Scan for the cell matching the given text and deliver its [X, Y] coordinate at center. 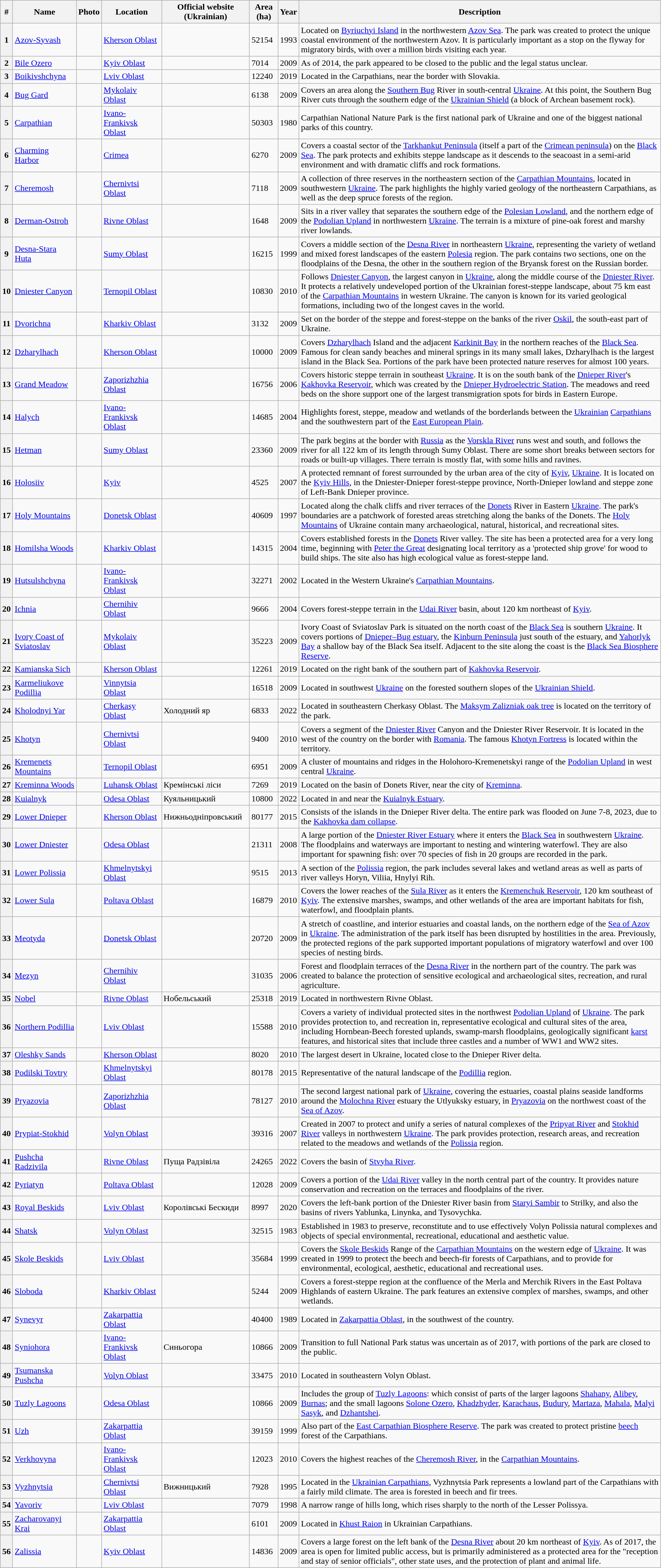
14836 [264, 1551]
The largest desert in Ukraine, located close to the Dnieper River delta. [480, 1054]
10000 [264, 352]
1998 [289, 1505]
A cluster of mountains and ridges in the Holohoro-Kremenetskyi range of the Podolian Upland in west central Ukraine. [480, 766]
Photo [89, 12]
24 [6, 711]
5 [6, 123]
Located in Khust Raion in Ukrainian Carpathians. [480, 1523]
Located in the Western Ukraine's Carpathian Mountains. [480, 581]
16 [6, 483]
Syniohora [45, 1347]
25 [6, 739]
53 [6, 1487]
Also part of the East Carpathian Biosphere Reserve. The park was created to protect pristine beech forest of the Carpathians. [480, 1431]
Covers the basin of Stvyha River. [480, 1161]
9400 [264, 739]
12261 [264, 669]
Prypiat-Stokhid [45, 1133]
18 [6, 548]
10 [6, 291]
Uzh [45, 1431]
20720 [264, 938]
Нобельський [206, 999]
2 [6, 63]
24265 [264, 1161]
5244 [264, 1292]
Grand Meadow [45, 385]
Кремінські ліси [206, 785]
1648 [264, 221]
54 [6, 1505]
26 [6, 766]
Shatsk [45, 1230]
32515 [264, 1230]
Consists of the islands in the Dnieper River delta. The entire park was flooded on June 7-8, 2023, due to the Kakhovka dam collapse. [480, 817]
Lower Sula [45, 901]
Desna-Stara Huta [45, 253]
Kamianska Sich [45, 669]
Kreminna Woods [45, 785]
78127 [264, 1101]
Kholodnyi Yar [45, 711]
8 [6, 221]
6833 [264, 711]
Crimea [132, 155]
6951 [264, 766]
Lower Polissia [45, 873]
Tsumanska Pushcha [45, 1375]
10830 [264, 291]
6270 [264, 155]
49 [6, 1375]
4 [6, 95]
1993 [289, 40]
Representative of the natural landscape of the Podillia region. [480, 1073]
Year [289, 12]
Royal Beskids [45, 1208]
A narrow range of hills long, which rises sharply to the north of the Lesser Polissya. [480, 1505]
10800 [264, 799]
31 [6, 873]
Located in northwestern Rivne Oblast. [480, 999]
1980 [289, 123]
38 [6, 1073]
Hutsulshchyna [45, 581]
Halych [45, 417]
43 [6, 1208]
Holosiiv [45, 483]
7079 [264, 1505]
Covers the highest reaches of the Cheremosh River, in the Carpathian Mountains. [480, 1459]
12023 [264, 1459]
14685 [264, 417]
Куяльницький [206, 799]
Located in southwest Ukraine on the forested southern slopes of the Ukrainian Shield. [480, 687]
Located in and near the Kuialnyk Estuary. [480, 799]
Пуща Радзівіла [206, 1161]
45 [6, 1259]
16879 [264, 901]
27 [6, 785]
Karmeliukove Podillia [45, 687]
Dvorichna [45, 323]
As of 2014, the park appeared to be closed to the public and the legal status unclear. [480, 63]
Nobel [45, 999]
12 [6, 352]
Холодний яр [206, 711]
Derman-Ostroh [45, 221]
Ichnia [45, 608]
Kremenets Mountains [45, 766]
28 [6, 799]
Yavoriv [45, 1505]
Vyzhnytsia [45, 1487]
31035 [264, 976]
Area (ha) [264, 12]
55 [6, 1523]
Description [480, 12]
Pyriatyn [45, 1184]
52154 [264, 40]
Hetman [45, 450]
40 [6, 1133]
# [6, 12]
Carpathian [45, 123]
42 [6, 1184]
Holy Mountains [45, 515]
1983 [289, 1230]
Bile Ozero [45, 63]
32 [6, 901]
16756 [264, 385]
Boikivshchyna [45, 76]
40400 [264, 1319]
Dniester Canyon [45, 291]
Set on the border of the steppe and forest-steppe on the banks of the river Oskil, the south-east part of Ukraine. [480, 323]
32271 [264, 581]
9515 [264, 873]
39316 [264, 1133]
Ivory Coast of Sviatoslav [45, 641]
Pushcha Radzivila [45, 1161]
1995 [289, 1487]
1 [6, 40]
21 [6, 641]
Located on the right bank of the southern part of Kakhovka Reservoir. [480, 669]
36 [6, 1026]
Podilski Tovtry [45, 1073]
51 [6, 1431]
25318 [264, 999]
Oleshky Sands [45, 1054]
52 [6, 1459]
Zalissia [45, 1551]
7928 [264, 1487]
11 [6, 323]
12028 [264, 1184]
Northern Podillia [45, 1026]
1997 [289, 515]
7 [6, 188]
39 [6, 1101]
9666 [264, 608]
50303 [264, 123]
7118 [264, 188]
22 [6, 669]
41 [6, 1161]
2008 [289, 845]
46 [6, 1292]
Synevyr [45, 1319]
Homilsha Woods [45, 548]
Khotyn [45, 739]
33475 [264, 1375]
Mezyn [45, 976]
9 [6, 253]
Cherkasy Oblast [132, 711]
6 [6, 155]
7269 [264, 785]
Meotyda [45, 938]
15 [6, 450]
Pryazovia [45, 1101]
12240 [264, 76]
3 [6, 76]
Dzharylhach [45, 352]
Carpathian National Nature Park is the first national park of Ukraine and one of the biggest national parks of this country. [480, 123]
Vinnytsia Oblast [132, 687]
Transition to full National Park status was uncertain as of 2017, with portions of the park are closed to the public. [480, 1347]
21311 [264, 845]
Lower Dniester [45, 845]
14 [6, 417]
Bug Gard [45, 95]
47 [6, 1319]
6101 [264, 1523]
8020 [264, 1054]
6138 [264, 95]
4525 [264, 483]
37 [6, 1054]
7014 [264, 63]
16518 [264, 687]
Located in Zakarpattia Oblast, in the southwest of the country. [480, 1319]
23360 [264, 450]
29 [6, 817]
Нижньодніпровський [206, 817]
Luhansk Oblast [132, 785]
8997 [264, 1208]
15588 [264, 1026]
Official website (Ukrainian) [206, 12]
Kyiv [132, 483]
A section of the Polissia region, the park includes several lakes and wetland areas as well as parts of river valleys Horyn, Viliia, Hnylyi Rih. [480, 873]
2013 [289, 873]
48 [6, 1347]
39159 [264, 1431]
Королівські Бескиди [206, 1208]
Location [132, 12]
Tuzly Lagoons [45, 1403]
Cheremosh [45, 188]
Located in southeastern Cherkasy Oblast. The Maksym Zalizniak oak tree is located on the territory of the park. [480, 711]
Zacharovanyi Krai [45, 1523]
33 [6, 938]
30 [6, 845]
Синьогора [206, 1347]
19 [6, 581]
35684 [264, 1259]
34 [6, 976]
16215 [264, 253]
Azov-Syvash [45, 40]
Located in southeastern Volyn Oblast. [480, 1375]
40609 [264, 515]
Located on the basin of Donets River, near the city of Kreminna. [480, 785]
Covers forest-steppe terrain in the Udai River basin, about 120 km northeast of Kyiv. [480, 608]
3132 [264, 323]
35 [6, 999]
13 [6, 385]
Skole Beskids [45, 1259]
14315 [264, 548]
44 [6, 1230]
17 [6, 515]
Kuialnyk [45, 799]
20 [6, 608]
Вижницький [206, 1487]
Located in the Carpathians, near the border with Slovakia. [480, 76]
Charming Harbor [45, 155]
50 [6, 1403]
Verkhovyna [45, 1459]
35223 [264, 641]
2020 [289, 1208]
Lower Dnieper [45, 817]
80178 [264, 1073]
Sloboda [45, 1292]
1989 [289, 1319]
2002 [289, 581]
56 [6, 1551]
23 [6, 687]
80177 [264, 817]
Name [45, 12]
